Output the [x, y] coordinate of the center of the cell containing the given text.  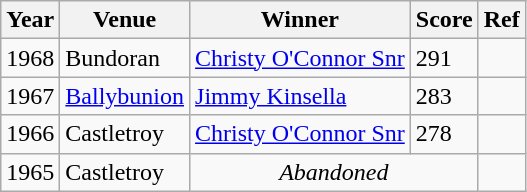
Winner [300, 20]
Score [444, 20]
1968 [30, 58]
Abandoned [334, 172]
Ref [502, 20]
1967 [30, 96]
Ballybunion [125, 96]
1965 [30, 172]
291 [444, 58]
283 [444, 96]
Bundoran [125, 58]
Year [30, 20]
278 [444, 134]
Venue [125, 20]
Jimmy Kinsella [300, 96]
1966 [30, 134]
